Return the [x, y] coordinate for the center point of the cell that contains the specified text.  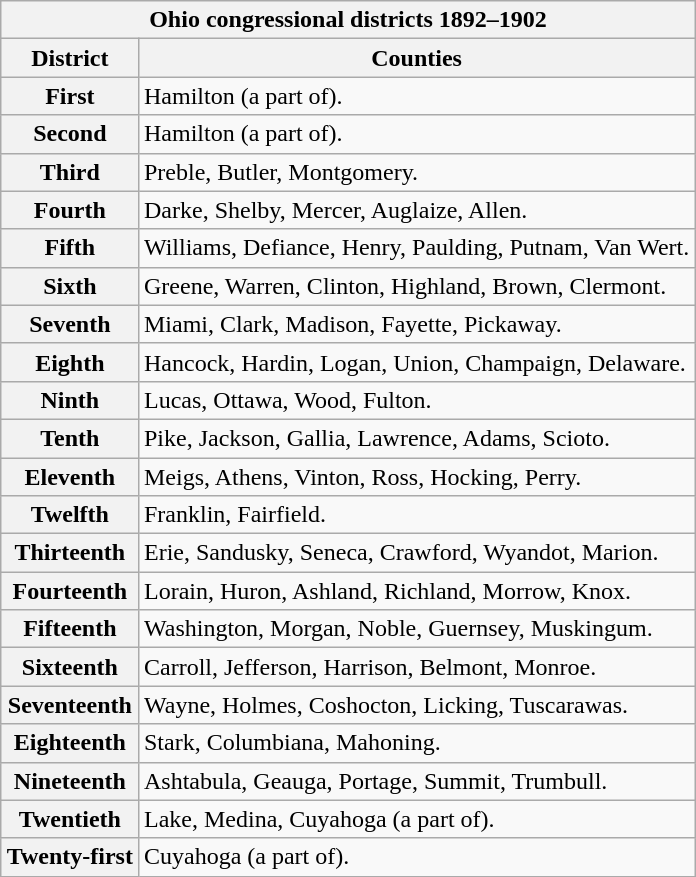
Pike, Jackson, Gallia, Lawrence, Adams, Scioto. [416, 438]
Tenth [70, 438]
Third [70, 172]
First [70, 96]
Seventh [70, 324]
Franklin, Fairfield. [416, 515]
Ashtabula, Geauga, Portage, Summit, Trumbull. [416, 781]
Fifth [70, 248]
Second [70, 134]
District [70, 58]
Darke, Shelby, Mercer, Auglaize, Allen. [416, 210]
Sixteenth [70, 667]
Hancock, Hardin, Logan, Union, Champaign, Delaware. [416, 362]
Stark, Columbiana, Mahoning. [416, 743]
Sixth [70, 286]
Meigs, Athens, Vinton, Ross, Hocking, Perry. [416, 477]
Lucas, Ottawa, Wood, Fulton. [416, 400]
Miami, Clark, Madison, Fayette, Pickaway. [416, 324]
Cuyahoga (a part of). [416, 857]
Wayne, Holmes, Coshocton, Licking, Tuscarawas. [416, 705]
Nineteenth [70, 781]
Washington, Morgan, Noble, Guernsey, Muskingum. [416, 629]
Eleventh [70, 477]
Fifteenth [70, 629]
Counties [416, 58]
Lorain, Huron, Ashland, Richland, Morrow, Knox. [416, 591]
Thirteenth [70, 553]
Erie, Sandusky, Seneca, Crawford, Wyandot, Marion. [416, 553]
Twenty-first [70, 857]
Fourteenth [70, 591]
Twentieth [70, 819]
Greene, Warren, Clinton, Highland, Brown, Clermont. [416, 286]
Lake, Medina, Cuyahoga (a part of). [416, 819]
Ninth [70, 400]
Twelfth [70, 515]
Williams, Defiance, Henry, Paulding, Putnam, Van Wert. [416, 248]
Carroll, Jefferson, Harrison, Belmont, Monroe. [416, 667]
Eighteenth [70, 743]
Seventeenth [70, 705]
Preble, Butler, Montgomery. [416, 172]
Eighth [70, 362]
Fourth [70, 210]
Ohio congressional districts 1892–1902 [348, 20]
